Identify which cell holds the provided text, then report its (x, y) central coordinate. 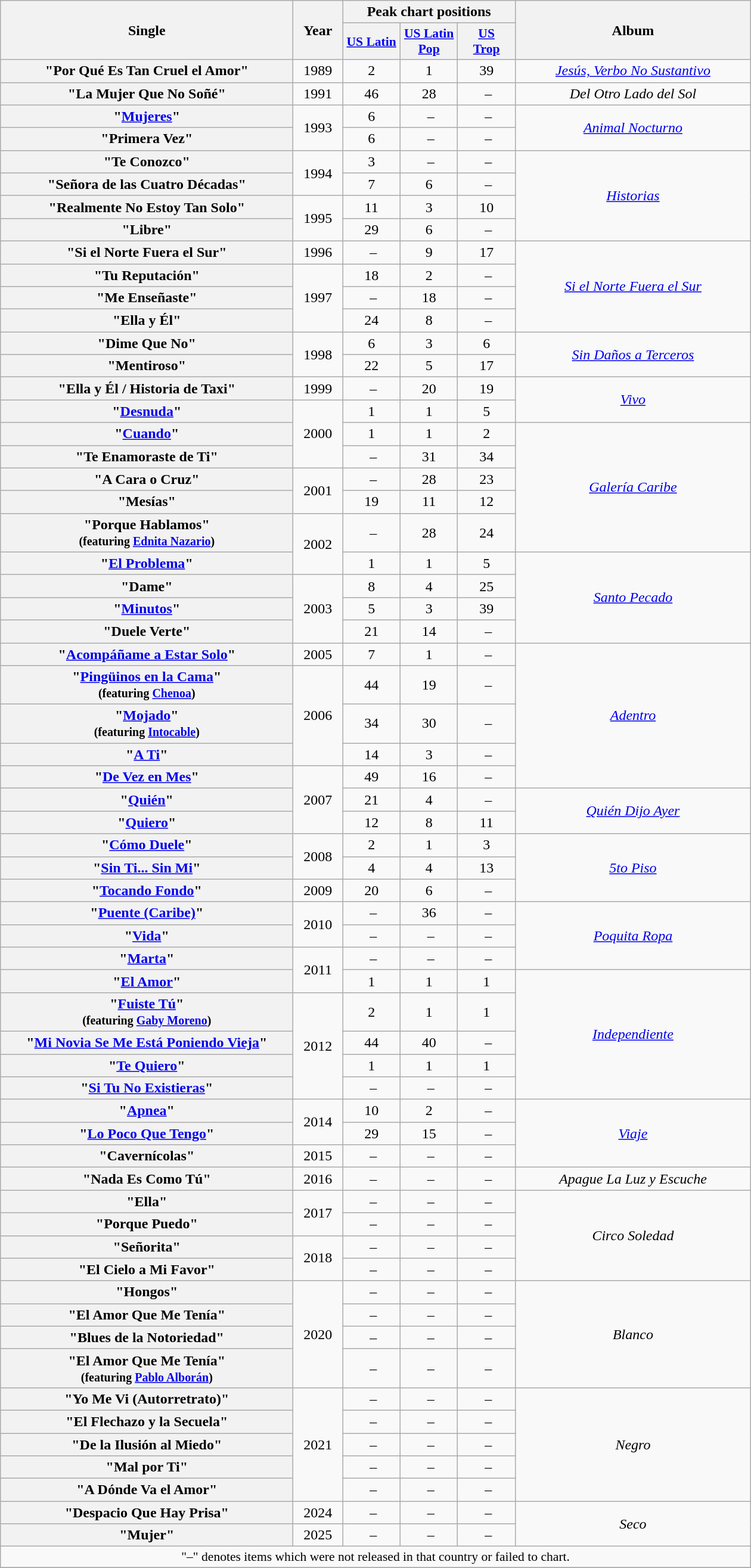
"Cuando" (147, 434)
"El Amor Que Me Tenía" (147, 1315)
30 (429, 724)
Galería Caribe (633, 488)
"A Ti" (147, 754)
2020 (318, 1334)
2007 (318, 800)
2008 (318, 856)
Historias (633, 195)
1989 (318, 71)
"El Amor Que Me Tenía" (featuring Pablo Alborán) (147, 1368)
23 (486, 479)
40 (429, 1042)
"Mesías" (147, 502)
"Si el Norte Fuera el Sur" (147, 252)
"Mojado" (featuring Intocable) (147, 724)
Blanco (633, 1334)
"De la Ilusión al Miedo" (147, 1444)
"Minutos" (147, 608)
"Fuiste Tú" (featuring Gaby Moreno) (147, 1012)
"Acompáñame a Estar Solo" (147, 654)
2001 (318, 490)
"A Dónde Va el Amor" (147, 1490)
"La Mujer Que No Soñé" (147, 94)
1999 (318, 389)
"Duele Verte" (147, 631)
"Lo Poco Que Tengo" (147, 1134)
"Porque Hablamos"(featuring Ednita Nazario) (147, 533)
Vivo (633, 400)
Negro (633, 1444)
Seco (633, 1524)
"Por Qué Es Tan Cruel el Amor" (147, 71)
15 (429, 1134)
9 (429, 252)
"Primera Vez" (147, 139)
2017 (318, 1213)
16 (429, 777)
"Libre" (147, 229)
"Cavernícolas" (147, 1156)
25 (486, 586)
"El Amor" (147, 981)
Peak chart positions (429, 12)
2025 (318, 1535)
36 (429, 913)
22 (372, 366)
2012 (318, 1045)
"Señora de las Cuatro Décadas" (147, 184)
"Porque Puedo" (147, 1224)
"Pingüinos en la Cama" (featuring Chenoa) (147, 685)
"–" denotes items which were not released in that country or failed to chart. (375, 1557)
"Hongos" (147, 1292)
"Ella y Él" (147, 321)
Independiente (633, 1035)
Poquita Ropa (633, 936)
13 (486, 868)
Jesús, Verbo No Sustantivo (633, 71)
Apague La Luz y Escuche (633, 1179)
"A Cara o Cruz" (147, 479)
USTrop (486, 42)
"Ella y Él / Historia de Taxi" (147, 389)
"De Vez en Mes" (147, 777)
"Dime Que No" (147, 343)
"Señorita" (147, 1247)
31 (429, 457)
1997 (318, 297)
2018 (318, 1258)
2010 (318, 924)
Sin Daños a Terceros (633, 355)
"Despacio Que Hay Prisa" (147, 1513)
"Te Conozco" (147, 162)
"Puente (Caribe)" (147, 913)
"Apnea" (147, 1111)
Santo Pecado (633, 597)
2002 (318, 544)
"Marta" (147, 958)
"Vida" (147, 936)
"Tocando Fondo" (147, 890)
1998 (318, 355)
Animal Nocturno (633, 128)
Quién Dijo Ayer (633, 811)
"Mujeres" (147, 116)
2006 (318, 716)
2024 (318, 1513)
49 (372, 777)
"Mujer" (147, 1535)
2011 (318, 970)
"Ella" (147, 1201)
"Te Quiero" (147, 1065)
1993 (318, 128)
"Blues de la Notoriedad" (147, 1337)
"Sin Ti... Sin Mi" (147, 868)
Viaje (633, 1134)
1995 (318, 218)
2005 (318, 654)
"Dame" (147, 586)
"Mentiroso" (147, 366)
1991 (318, 94)
"Te Enamoraste de Ti" (147, 457)
"Realmente No Estoy Tan Solo" (147, 207)
"El Problema" (147, 563)
"Nada Es Como Tú" (147, 1179)
"Quiero" (147, 822)
Adentro (633, 715)
1994 (318, 173)
"Yo Me Vi (Autorretrato)" (147, 1399)
"El Cielo a Mi Favor" (147, 1269)
46 (372, 94)
Album (633, 30)
2014 (318, 1122)
Si el Norte Fuera el Sur (633, 286)
"El Flechazo y la Secuela" (147, 1421)
US Latin Pop (429, 42)
"Tu Reputación" (147, 275)
2000 (318, 434)
"Quién" (147, 800)
US Latin (372, 42)
2015 (318, 1156)
Del Otro Lado del Sol (633, 94)
"Cómo Duele" (147, 845)
"Desnuda" (147, 411)
"Mal por Ti" (147, 1467)
2021 (318, 1444)
Circo Soledad (633, 1235)
2003 (318, 608)
Single (147, 30)
"Mi Novia Se Me Está Poniendo Vieja" (147, 1042)
2016 (318, 1179)
"Me Enseñaste" (147, 298)
1996 (318, 252)
2009 (318, 890)
"Si Tu No Existieras" (147, 1088)
Year (318, 30)
5to Piso (633, 868)
